For the text-containing cell, return its midpoint in (X, Y) coordinate format. 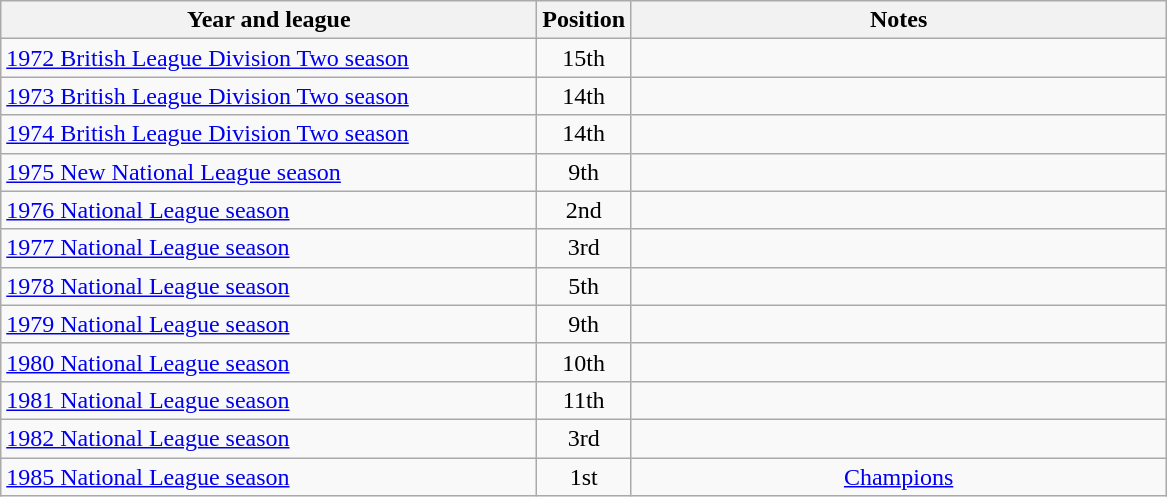
2nd (584, 210)
1st (584, 477)
1978 National League season (269, 286)
11th (584, 400)
1972 British League Division Two season (269, 58)
1979 National League season (269, 324)
1975 New National League season (269, 172)
15th (584, 58)
Champions (899, 477)
Position (584, 20)
1980 National League season (269, 362)
5th (584, 286)
1977 National League season (269, 248)
10th (584, 362)
1985 National League season (269, 477)
1974 British League Division Two season (269, 134)
1976 National League season (269, 210)
1982 National League season (269, 438)
1973 British League Division Two season (269, 96)
Notes (899, 20)
Year and league (269, 20)
1981 National League season (269, 400)
